Determine the (X, Y) coordinate at the center of the cell enclosing the given text.  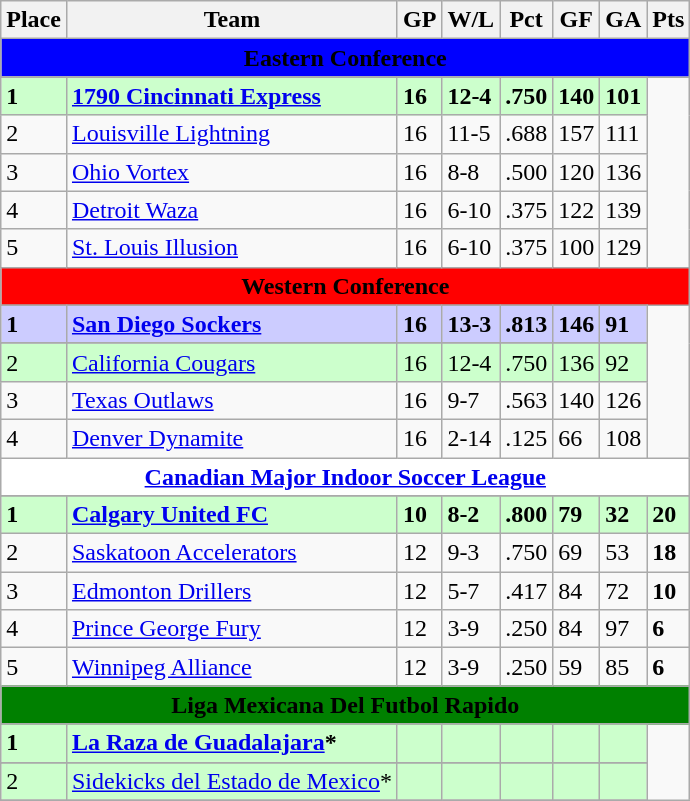
Pts (668, 20)
13-3 (471, 324)
Western Conference (346, 286)
California Cougars (232, 362)
La Raza de Guadalajara* (232, 743)
.800 (526, 515)
Pct (526, 20)
GP (419, 20)
97 (624, 629)
.813 (526, 324)
120 (576, 172)
Sidekicks del Estado de Mexico* (232, 781)
59 (576, 667)
8-2 (471, 515)
66 (576, 438)
.500 (526, 172)
101 (624, 96)
69 (576, 553)
Denver Dynamite (232, 438)
Team (232, 20)
92 (624, 362)
129 (624, 248)
1790 Cincinnati Express (232, 96)
Detroit Waza (232, 210)
.563 (526, 400)
Texas Outlaws (232, 400)
Canadian Major Indoor Soccer League (346, 477)
108 (624, 438)
85 (624, 667)
San Diego Sockers (232, 324)
Edmonton Drillers (232, 591)
Louisville Lightning (232, 134)
Liga Mexicana Del Futbol Rapido (346, 705)
.125 (526, 438)
111 (624, 134)
32 (624, 515)
11-5 (471, 134)
Saskatoon Accelerators (232, 553)
GA (624, 20)
91 (624, 324)
18 (668, 553)
20 (668, 515)
Eastern Conference (346, 58)
.688 (526, 134)
139 (624, 210)
146 (576, 324)
79 (576, 515)
8-8 (471, 172)
St. Louis Illusion (232, 248)
157 (576, 134)
72 (624, 591)
Place (34, 20)
53 (624, 553)
9-3 (471, 553)
W/L (471, 20)
Prince George Fury (232, 629)
9-7 (471, 400)
100 (576, 248)
122 (576, 210)
Winnipeg Alliance (232, 667)
2-14 (471, 438)
126 (624, 400)
Calgary United FC (232, 515)
.417 (526, 591)
Ohio Vortex (232, 172)
GF (576, 20)
5-7 (471, 591)
